For the text-containing cell, return its midpoint in (x, y) coordinate format. 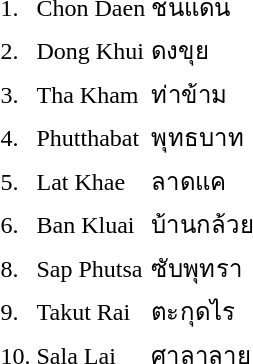
Ban Kluai (91, 224)
Dong Khui (91, 50)
Sap Phutsa (91, 268)
Takut Rai (91, 312)
Phutthabat (91, 138)
Tha Kham (91, 94)
Lat Khae (91, 181)
